From the cell containing the given text, extract its center point as (X, Y) coordinate. 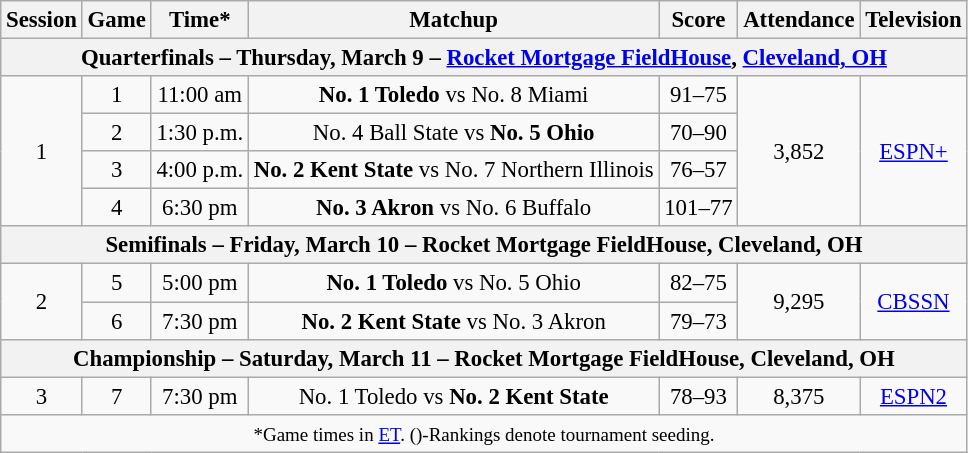
82–75 (698, 283)
6 (116, 321)
Matchup (454, 20)
9,295 (799, 302)
No. 1 Toledo vs No. 5 Ohio (454, 283)
3,852 (799, 151)
No. 1 Toledo vs No. 8 Miami (454, 95)
No. 2 Kent State vs No. 3 Akron (454, 321)
Quarterfinals – Thursday, March 9 – Rocket Mortgage FieldHouse, Cleveland, OH (484, 58)
Television (914, 20)
4 (116, 208)
5:00 pm (200, 283)
11:00 am (200, 95)
78–93 (698, 396)
Game (116, 20)
101–77 (698, 208)
79–73 (698, 321)
No. 2 Kent State vs No. 7 Northern Illinois (454, 170)
No. 4 Ball State vs No. 5 Ohio (454, 133)
CBSSN (914, 302)
No. 1 Toledo vs No. 2 Kent State (454, 396)
91–75 (698, 95)
*Game times in ET. ()-Rankings denote tournament seeding. (484, 433)
7 (116, 396)
No. 3 Akron vs No. 6 Buffalo (454, 208)
Attendance (799, 20)
5 (116, 283)
Time* (200, 20)
Championship – Saturday, March 11 – Rocket Mortgage FieldHouse, Cleveland, OH (484, 358)
1:30 p.m. (200, 133)
70–90 (698, 133)
76–57 (698, 170)
Score (698, 20)
4:00 p.m. (200, 170)
8,375 (799, 396)
ESPN2 (914, 396)
6:30 pm (200, 208)
Semifinals – Friday, March 10 – Rocket Mortgage FieldHouse, Cleveland, OH (484, 245)
Session (42, 20)
ESPN+ (914, 151)
